Pinpoint the cell where the given text exists, returning its (x, y) midpoint coordinate. 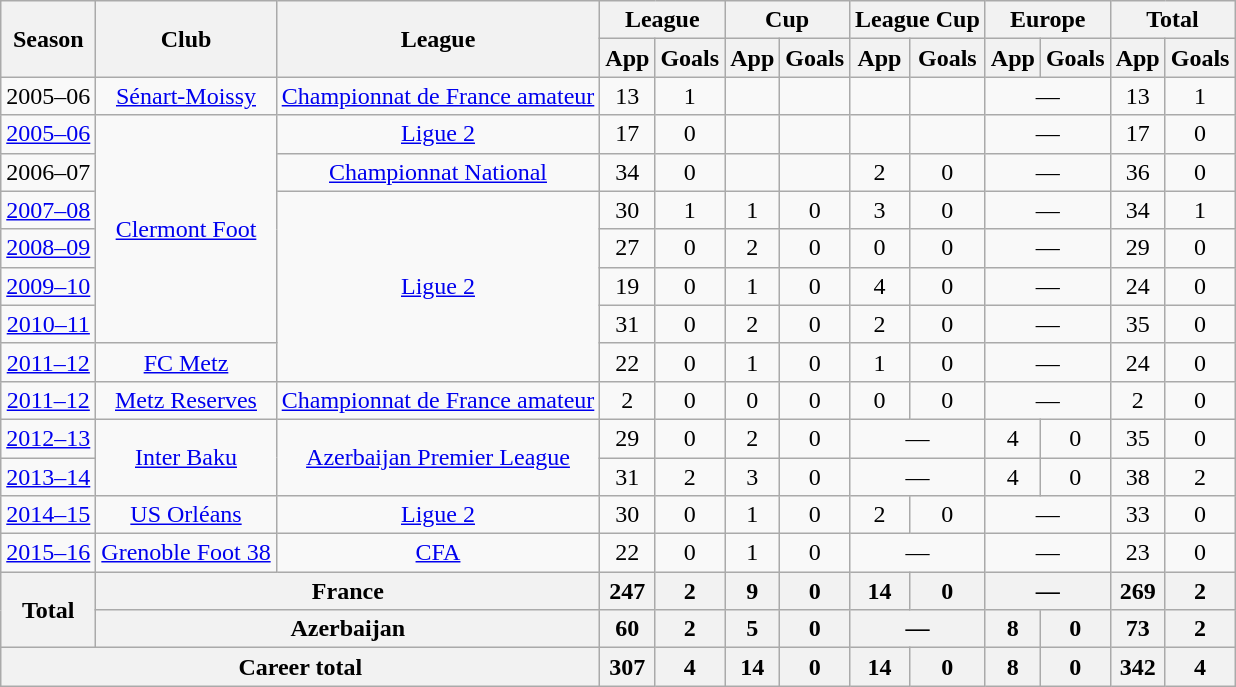
Azerbaijan Premier League (438, 457)
27 (628, 248)
Championnat National (438, 172)
Cup (788, 20)
Sénart-Moissy (186, 96)
Club (186, 39)
73 (1138, 629)
247 (628, 591)
38 (1138, 477)
2007–08 (48, 210)
2013–14 (48, 477)
Career total (300, 667)
60 (628, 629)
US Orléans (186, 515)
23 (1138, 553)
Metz Reserves (186, 400)
Clermont Foot (186, 229)
League Cup (918, 20)
9 (752, 591)
Season (48, 39)
5 (752, 629)
36 (1138, 172)
269 (1138, 591)
2014–15 (48, 515)
Grenoble Foot 38 (186, 553)
Inter Baku (186, 457)
2008–09 (48, 248)
2006–07 (48, 172)
France (348, 591)
342 (1138, 667)
2012–13 (48, 438)
Europe (1048, 20)
307 (628, 667)
19 (628, 286)
33 (1138, 515)
CFA (438, 553)
Azerbaijan (348, 629)
2015–16 (48, 553)
2009–10 (48, 286)
FC Metz (186, 362)
2010–11 (48, 324)
